Provide the [x, y] coordinate of the cell's center where the given text is located.  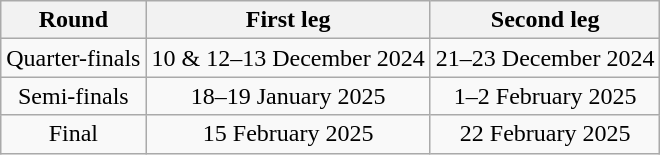
1–2 February 2025 [545, 96]
First leg [288, 20]
22 February 2025 [545, 134]
Final [74, 134]
21–23 December 2024 [545, 58]
Second leg [545, 20]
Semi-finals [74, 96]
Round [74, 20]
15 February 2025 [288, 134]
10 & 12–13 December 2024 [288, 58]
Quarter-finals [74, 58]
18–19 January 2025 [288, 96]
